Extract the (X, Y) coordinate from the center of the cell holding the provided text.  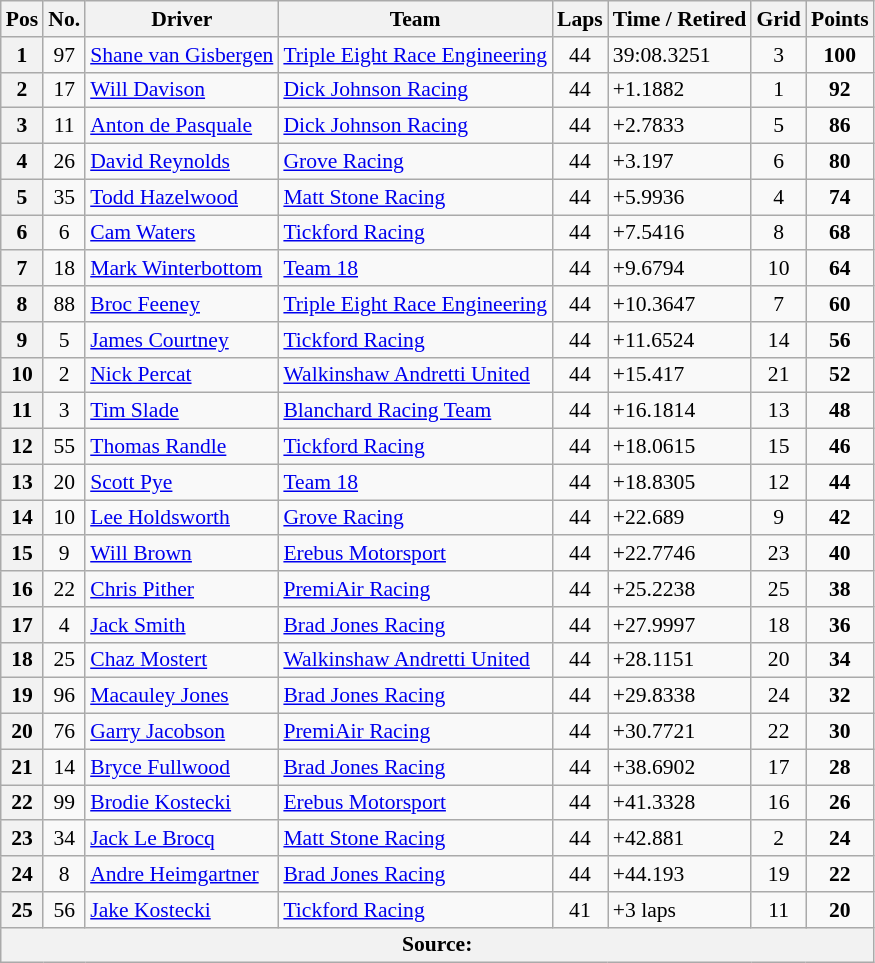
Will Davison (182, 90)
96 (64, 696)
30 (840, 732)
88 (64, 304)
41 (580, 910)
Blanchard Racing Team (415, 411)
32 (840, 696)
No. (64, 19)
Jack Le Brocq (182, 839)
Macauley Jones (182, 696)
Bryce Fullwood (182, 767)
Time / Retired (680, 19)
100 (840, 55)
+1.1882 (680, 90)
+5.9936 (680, 197)
Anton de Pasquale (182, 126)
+7.5416 (680, 233)
74 (840, 197)
Cam Waters (182, 233)
+22.689 (680, 518)
28 (840, 767)
39:08.3251 (680, 55)
+41.3328 (680, 803)
David Reynolds (182, 162)
46 (840, 447)
+18.0615 (680, 447)
Laps (580, 19)
+3 laps (680, 910)
+29.8338 (680, 696)
Chris Pither (182, 589)
Tim Slade (182, 411)
+2.7833 (680, 126)
Team (415, 19)
Driver (182, 19)
+22.7746 (680, 554)
40 (840, 554)
42 (840, 518)
+10.3647 (680, 304)
36 (840, 625)
80 (840, 162)
Points (840, 19)
Chaz Mostert (182, 660)
Will Brown (182, 554)
Lee Holdsworth (182, 518)
38 (840, 589)
Shane van Gisbergen (182, 55)
76 (64, 732)
Source: (438, 945)
Brodie Kostecki (182, 803)
Todd Hazelwood (182, 197)
97 (64, 55)
+11.6524 (680, 340)
+25.2238 (680, 589)
Mark Winterbottom (182, 269)
Nick Percat (182, 375)
55 (64, 447)
+15.417 (680, 375)
+42.881 (680, 839)
35 (64, 197)
+38.6902 (680, 767)
68 (840, 233)
Thomas Randle (182, 447)
Jake Kostecki (182, 910)
+44.193 (680, 874)
+16.1814 (680, 411)
Andre Heimgartner (182, 874)
48 (840, 411)
92 (840, 90)
+28.1151 (680, 660)
Broc Feeney (182, 304)
+9.6794 (680, 269)
Grid (778, 19)
Pos (22, 19)
99 (64, 803)
60 (840, 304)
+27.9997 (680, 625)
52 (840, 375)
86 (840, 126)
Garry Jacobson (182, 732)
James Courtney (182, 340)
+3.197 (680, 162)
Jack Smith (182, 625)
+30.7721 (680, 732)
Scott Pye (182, 482)
64 (840, 269)
+18.8305 (680, 482)
